Pinpoint the cell where the given text exists, returning its [x, y] midpoint coordinate. 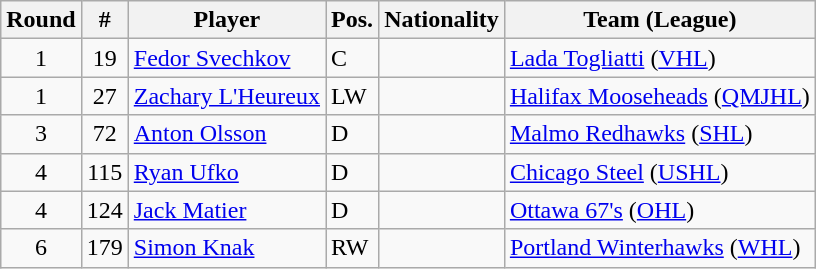
Round [41, 20]
LW [352, 96]
RW [352, 248]
Nationality [442, 20]
Anton Olsson [226, 134]
Player [226, 20]
Simon Knak [226, 248]
Halifax Mooseheads (QMJHL) [660, 96]
124 [104, 210]
179 [104, 248]
Lada Togliatti (VHL) [660, 58]
Team (League) [660, 20]
6 [41, 248]
Malmo Redhawks (SHL) [660, 134]
Ottawa 67's (OHL) [660, 210]
72 [104, 134]
Jack Matier [226, 210]
3 [41, 134]
115 [104, 172]
C [352, 58]
# [104, 20]
19 [104, 58]
Zachary L'Heureux [226, 96]
Pos. [352, 20]
Portland Winterhawks (WHL) [660, 248]
27 [104, 96]
Chicago Steel (USHL) [660, 172]
Ryan Ufko [226, 172]
Fedor Svechkov [226, 58]
